Search for the cell housing the specified text and yield its [x, y] center coordinate. 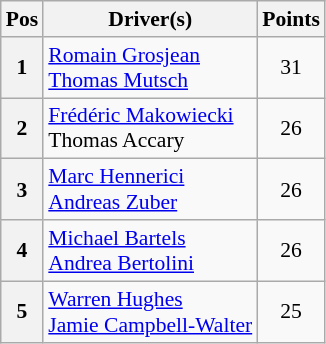
Pos [22, 19]
Romain Grosjean Thomas Mutsch [150, 68]
3 [22, 190]
5 [22, 312]
Points [291, 19]
1 [22, 68]
4 [22, 250]
Frédéric Makowiecki Thomas Accary [150, 128]
Driver(s) [150, 19]
25 [291, 312]
Marc Hennerici Andreas Zuber [150, 190]
31 [291, 68]
Michael Bartels Andrea Bertolini [150, 250]
2 [22, 128]
Warren Hughes Jamie Campbell-Walter [150, 312]
